Scan for the cell matching the given text and deliver its (X, Y) coordinate at center. 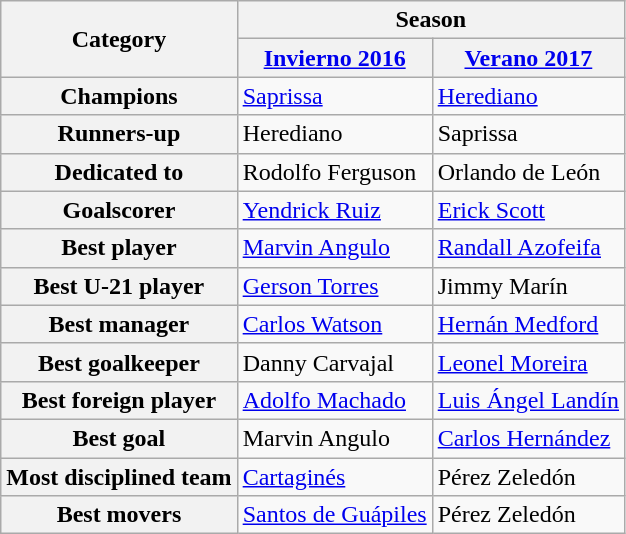
Verano 2017 (528, 58)
Best manager (119, 324)
Adolfo Machado (334, 400)
Yendrick Ruiz (334, 210)
Jimmy Marín (528, 286)
Best goalkeeper (119, 362)
Best foreign player (119, 400)
Hernán Medford (528, 324)
Best movers (119, 515)
Erick Scott (528, 210)
Category (119, 39)
Orlando de León (528, 172)
Season (430, 20)
Goalscorer (119, 210)
Leonel Moreira (528, 362)
Best U-21 player (119, 286)
Danny Carvajal (334, 362)
Invierno 2016 (334, 58)
Cartaginés (334, 477)
Most disciplined team (119, 477)
Dedicated to (119, 172)
Runners-up (119, 134)
Carlos Watson (334, 324)
Best player (119, 248)
Best goal (119, 438)
Santos de Guápiles (334, 515)
Gerson Torres (334, 286)
Rodolfo Ferguson (334, 172)
Carlos Hernández (528, 438)
Randall Azofeifa (528, 248)
Champions (119, 96)
Luis Ángel Landín (528, 400)
